Return the (x, y) coordinate for the center point of the cell that contains the specified text.  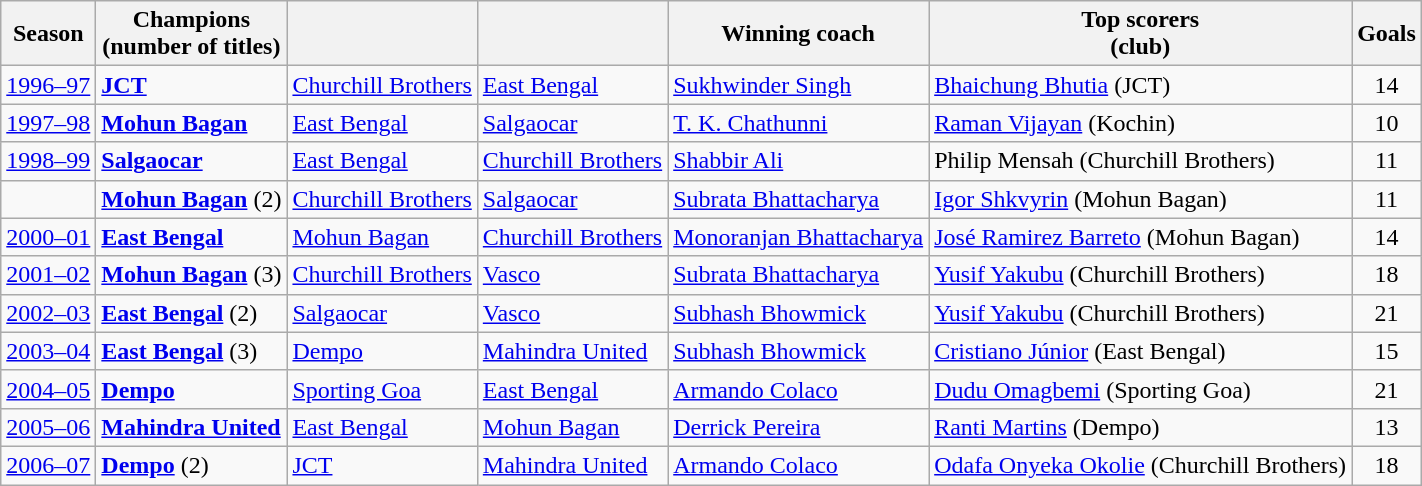
Champions(number of titles) (192, 34)
Igor Shkvyrin (Mohun Bagan) (1140, 199)
Sporting Goa (382, 389)
10 (1387, 123)
2001–02 (48, 275)
Ranti Martins (Dempo) (1140, 427)
Goals (1387, 34)
Cristiano Júnior (East Bengal) (1140, 351)
15 (1387, 351)
1997–98 (48, 123)
East Bengal (2) (192, 313)
2000–01 (48, 237)
Philip Mensah (Churchill Brothers) (1140, 161)
2005–06 (48, 427)
Monoranjan Bhattacharya (798, 237)
Mohun Bagan (2) (192, 199)
2002–03 (48, 313)
Winning coach (798, 34)
Top scorers(club) (1140, 34)
Raman Vijayan (Kochin) (1140, 123)
2004–05 (48, 389)
East Bengal (3) (192, 351)
1998–99 (48, 161)
Dempo (2) (192, 465)
T. K. Chathunni (798, 123)
Mohun Bagan (3) (192, 275)
Sukhwinder Singh (798, 85)
Odafa Onyeka Okolie (Churchill Brothers) (1140, 465)
13 (1387, 427)
José Ramirez Barreto (Mohun Bagan) (1140, 237)
2003–04 (48, 351)
Season (48, 34)
Derrick Pereira (798, 427)
Dudu Omagbemi (Sporting Goa) (1140, 389)
1996–97 (48, 85)
Shabbir Ali (798, 161)
2006–07 (48, 465)
Bhaichung Bhutia (JCT) (1140, 85)
